Scan for the cell matching the given text and deliver its (X, Y) coordinate at center. 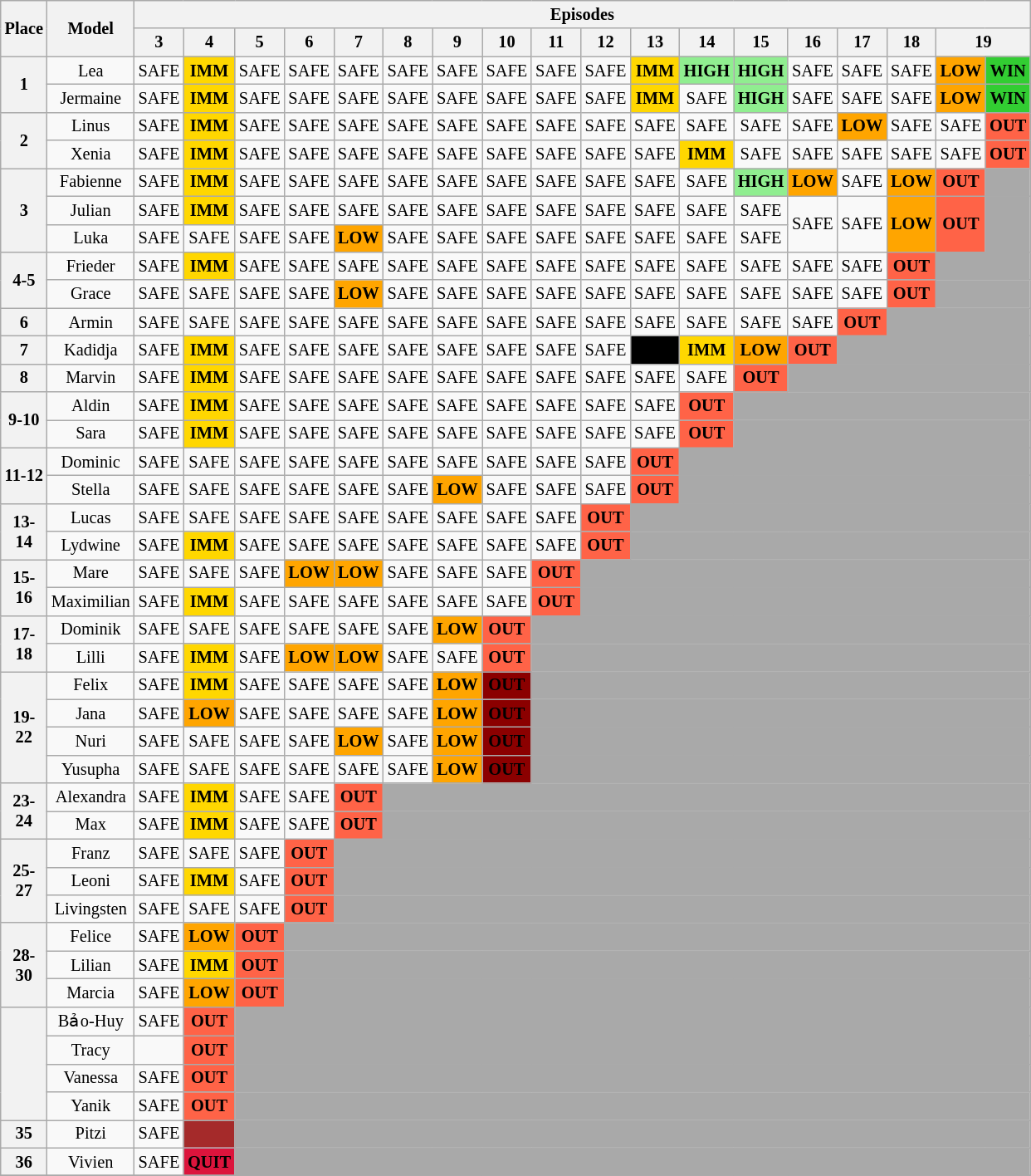
Marcia (91, 992)
9-10 (24, 420)
28-30 (24, 965)
12 (606, 42)
Dominic (91, 462)
Julian (91, 210)
Maximilian (91, 601)
15-16 (24, 586)
11-12 (24, 475)
Stella (91, 489)
11 (556, 42)
Livingsten (91, 909)
Episodes (583, 14)
Yanik (91, 1105)
13-14 (24, 532)
Luka (91, 238)
Jermaine (91, 98)
Xenia (91, 154)
Yusupha (91, 769)
17 (862, 42)
Vanessa (91, 1078)
10 (507, 42)
Franz (91, 853)
19 (983, 42)
Lilli (91, 657)
17-18 (24, 643)
Leoni (91, 881)
Pitzi (91, 1134)
Felice (91, 937)
23-24 (24, 811)
4-5 (24, 279)
Mare (91, 573)
36 (24, 1162)
Alexandra (91, 797)
35 (24, 1134)
Sara (91, 434)
Felix (91, 685)
Marvin (91, 378)
Jana (91, 713)
25-27 (24, 880)
13 (655, 42)
Dominik (91, 630)
Place (24, 28)
Lea (91, 71)
14 (707, 42)
Aldin (91, 406)
Armin (91, 322)
Max (91, 825)
QUIT (209, 1162)
Linus (91, 126)
Kadidja (91, 350)
9 (457, 42)
Grace (91, 294)
Vivien (91, 1162)
5 (260, 42)
18 (911, 42)
Nuri (91, 741)
Frieder (91, 266)
Lilian (91, 965)
Fabienne (91, 182)
4 (209, 42)
Model (91, 28)
15 (760, 42)
1 (24, 85)
Lucas (91, 517)
Lydwine (91, 546)
16 (813, 42)
Tracy (91, 1050)
19-22 (24, 728)
2 (24, 140)
Bảo-Huy (91, 1022)
